For the text-containing cell, return its midpoint in [x, y] coordinate format. 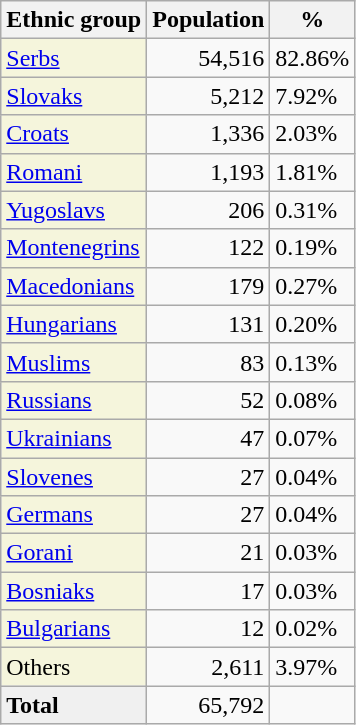
2.03% [312, 134]
Others [74, 667]
0.19% [312, 248]
Slovenes [74, 477]
131 [208, 324]
5,212 [208, 96]
0.20% [312, 324]
Hungarians [74, 324]
Muslims [74, 362]
1,336 [208, 134]
Yugoslavs [74, 210]
0.08% [312, 400]
7.92% [312, 96]
0.02% [312, 629]
0.31% [312, 210]
1,193 [208, 172]
206 [208, 210]
21 [208, 553]
83 [208, 362]
122 [208, 248]
2,611 [208, 667]
52 [208, 400]
Population [208, 20]
Total [74, 705]
Russians [74, 400]
Bosniaks [74, 591]
3.97% [312, 667]
Serbs [74, 58]
Macedonians [74, 286]
65,792 [208, 705]
Croats [74, 134]
12 [208, 629]
Germans [74, 515]
0.07% [312, 438]
Ukrainians [74, 438]
Romani [74, 172]
Bulgarians [74, 629]
Montenegrins [74, 248]
47 [208, 438]
% [312, 20]
82.86% [312, 58]
0.27% [312, 286]
17 [208, 591]
54,516 [208, 58]
0.13% [312, 362]
179 [208, 286]
Ethnic group [74, 20]
Slovaks [74, 96]
Gorani [74, 553]
1.81% [312, 172]
